Detect which cell encompasses the target text, then output its [X, Y] center coordinate. 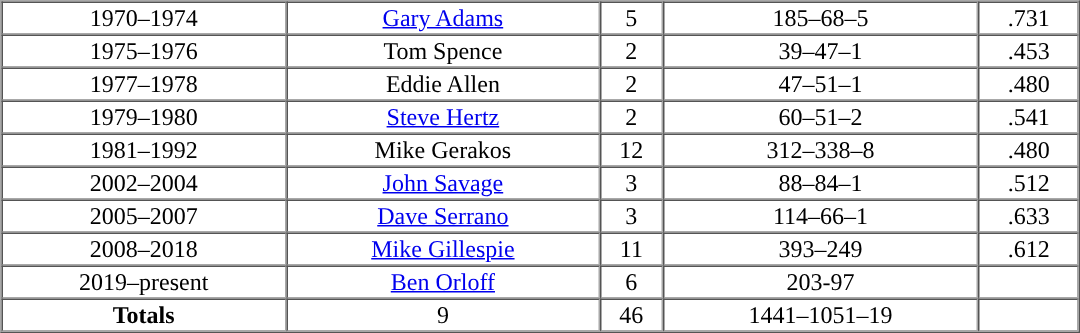
312–338–8 [820, 150]
.512 [1028, 182]
1977–1978 [144, 84]
.541 [1028, 116]
.612 [1028, 248]
2002–2004 [144, 182]
.633 [1028, 216]
12 [632, 150]
Totals [144, 314]
39–47–1 [820, 50]
1441–1051–19 [820, 314]
1979–1980 [144, 116]
Tom Spence [443, 50]
6 [632, 282]
393–249 [820, 248]
.731 [1028, 18]
Steve Hertz [443, 116]
9 [443, 314]
Ben Orloff [443, 282]
.453 [1028, 50]
Eddie Allen [443, 84]
203-97 [820, 282]
2005–2007 [144, 216]
46 [632, 314]
2019–present [144, 282]
88–84–1 [820, 182]
2008–2018 [144, 248]
114–66–1 [820, 216]
5 [632, 18]
Mike Gillespie [443, 248]
Gary Adams [443, 18]
185–68–5 [820, 18]
Dave Serrano [443, 216]
1981–1992 [144, 150]
60–51–2 [820, 116]
47–51–1 [820, 84]
Mike Gerakos [443, 150]
John Savage [443, 182]
11 [632, 248]
1970–1974 [144, 18]
1975–1976 [144, 50]
